Return [x, y] of the center of cell containing provided text 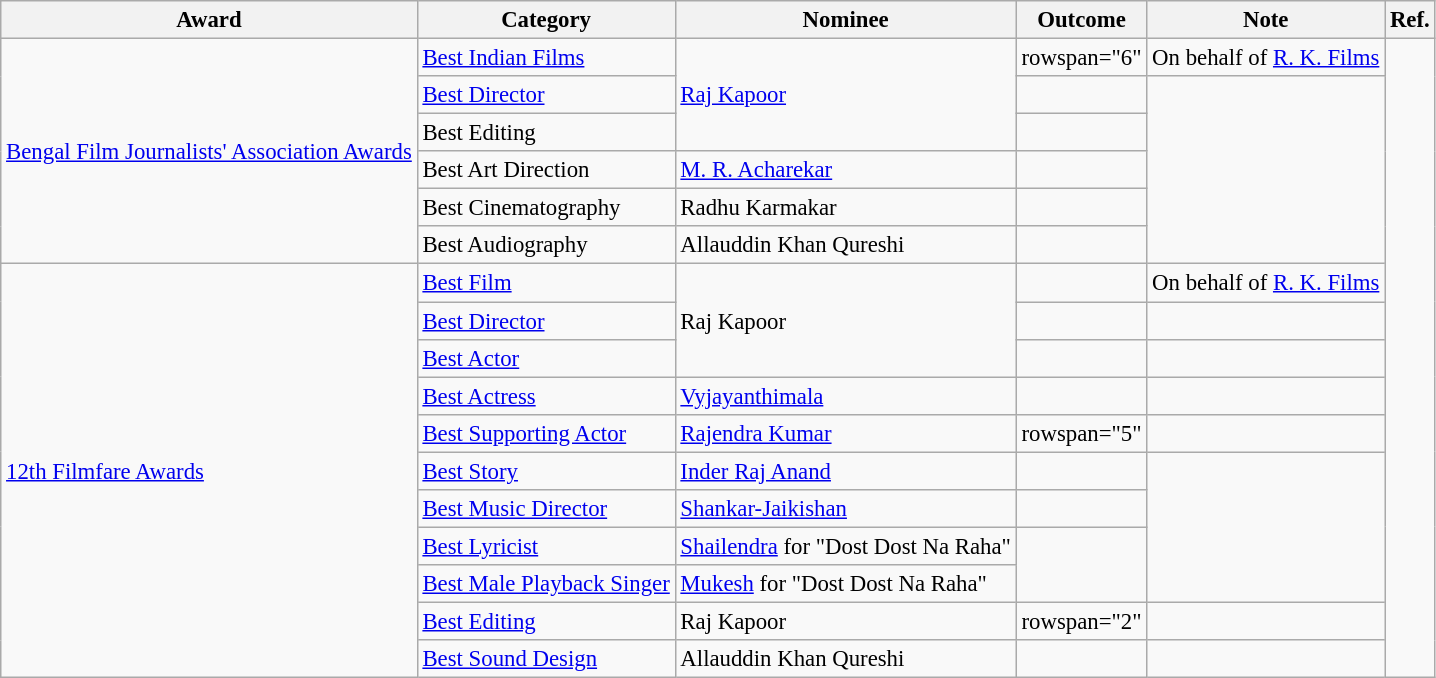
Category [546, 20]
Best Story [546, 471]
Best Music Director [546, 509]
Radhu Karmakar [846, 208]
12th Filmfare Awards [209, 471]
Best Lyricist [546, 546]
Best Male Playback Singer [546, 584]
Best Sound Design [546, 659]
Shailendra for "Dost Dost Na Raha" [846, 546]
Nominee [846, 20]
Rajendra Kumar [846, 433]
Inder Raj Anand [846, 471]
Best Cinematography [546, 208]
Award [209, 20]
Best Audiography [546, 245]
rowspan="6" [1082, 58]
Best Indian Films [546, 58]
rowspan="5" [1082, 433]
Best Supporting Actor [546, 433]
Outcome [1082, 20]
rowspan="2" [1082, 621]
Shankar-Jaikishan [846, 509]
Best Actress [546, 396]
Note [1266, 20]
Ref. [1410, 20]
Best Film [546, 283]
Vyjayanthimala [846, 396]
Best Art Direction [546, 170]
Mukesh for "Dost Dost Na Raha" [846, 584]
M. R. Acharekar [846, 170]
Bengal Film Journalists' Association Awards [209, 152]
Best Actor [546, 358]
